Determine the [X, Y] coordinate at the center of the cell enclosing the given text.  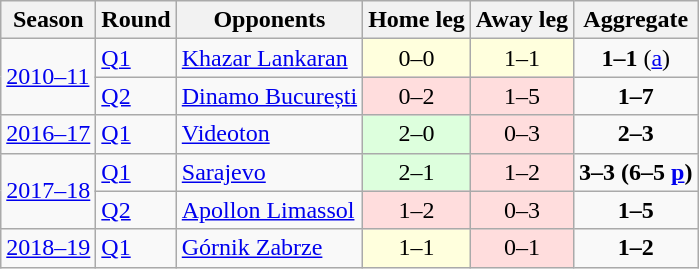
2–3 [636, 134]
Sarajevo [269, 172]
Away leg [522, 20]
2017–18 [48, 191]
Videoton [269, 134]
Górnik Zabrze [269, 248]
Apollon Limassol [269, 210]
Round [136, 20]
2010–11 [48, 77]
2018–19 [48, 248]
1–1 (a) [636, 58]
3–3 (6–5 p) [636, 172]
0–2 [417, 96]
Home leg [417, 20]
Dinamo București [269, 96]
0–1 [522, 248]
1–7 [636, 96]
0–0 [417, 58]
Khazar Lankaran [269, 58]
Aggregate [636, 20]
2–0 [417, 134]
Opponents [269, 20]
2–1 [417, 172]
Season [48, 20]
2016–17 [48, 134]
